Find where the given text appears and provide that cell's center as (x, y) coordinate. 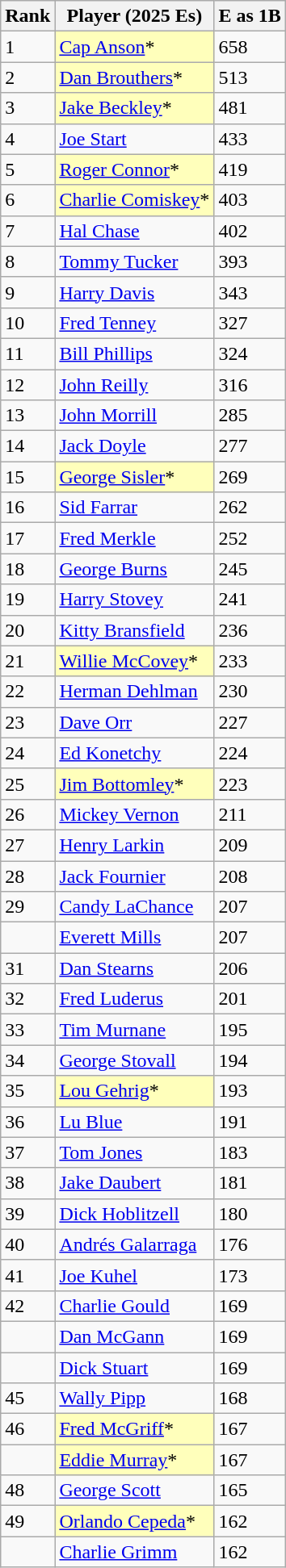
327 (250, 323)
285 (250, 416)
17 (27, 538)
193 (250, 1091)
173 (250, 1275)
324 (250, 353)
Jake Daubert (134, 1183)
24 (27, 753)
31 (27, 968)
Jack Fournier (134, 876)
206 (250, 968)
252 (250, 538)
Roger Connor* (134, 169)
27 (27, 845)
10 (27, 323)
34 (27, 1060)
Fred McGriff* (134, 1429)
Rank (27, 16)
403 (250, 200)
48 (27, 1491)
Hal Chase (134, 231)
Ed Konetchy (134, 753)
236 (250, 630)
168 (250, 1399)
2 (27, 77)
37 (27, 1152)
211 (250, 814)
29 (27, 907)
George Stovall (134, 1060)
Lu Blue (134, 1122)
176 (250, 1244)
Joe Kuhel (134, 1275)
191 (250, 1122)
227 (250, 722)
Harry Davis (134, 292)
33 (27, 1030)
316 (250, 385)
277 (250, 446)
Lou Gehrig* (134, 1091)
5 (27, 169)
513 (250, 77)
Everett Mills (134, 938)
12 (27, 385)
233 (250, 661)
Charlie Grimm (134, 1552)
7 (27, 231)
433 (250, 139)
165 (250, 1491)
269 (250, 477)
18 (27, 569)
Kitty Bransfield (134, 630)
32 (27, 999)
195 (250, 1030)
343 (250, 292)
41 (27, 1275)
Tom Jones (134, 1152)
Dan McGann (134, 1336)
Mickey Vernon (134, 814)
180 (250, 1214)
Cap Anson* (134, 47)
Dick Stuart (134, 1368)
Fred Luderus (134, 999)
11 (27, 353)
John Reilly (134, 385)
20 (27, 630)
49 (27, 1521)
Dan Brouthers* (134, 77)
393 (250, 261)
Eddie Murray* (134, 1460)
Herman Dehlman (134, 692)
Dick Hoblitzell (134, 1214)
402 (250, 231)
223 (250, 784)
209 (250, 845)
658 (250, 47)
224 (250, 753)
Charlie Gould (134, 1306)
8 (27, 261)
183 (250, 1152)
Jack Doyle (134, 446)
Henry Larkin (134, 845)
1 (27, 47)
16 (27, 508)
208 (250, 876)
45 (27, 1399)
George Burns (134, 569)
36 (27, 1122)
Tim Murnane (134, 1030)
Harry Stovey (134, 600)
42 (27, 1306)
Tommy Tucker (134, 261)
George Scott (134, 1491)
Andrés Galarraga (134, 1244)
40 (27, 1244)
245 (250, 569)
Jim Bottomley* (134, 784)
Dave Orr (134, 722)
6 (27, 200)
194 (250, 1060)
481 (250, 108)
39 (27, 1214)
46 (27, 1429)
13 (27, 416)
9 (27, 292)
262 (250, 508)
Jake Beckley* (134, 108)
19 (27, 600)
E as 1B (250, 16)
28 (27, 876)
419 (250, 169)
Orlando Cepeda* (134, 1521)
14 (27, 446)
Willie McCovey* (134, 661)
21 (27, 661)
26 (27, 814)
Fred Merkle (134, 538)
Joe Start (134, 139)
Candy LaChance (134, 907)
Fred Tenney (134, 323)
38 (27, 1183)
201 (250, 999)
241 (250, 600)
4 (27, 139)
23 (27, 722)
George Sisler* (134, 477)
Bill Phillips (134, 353)
230 (250, 692)
181 (250, 1183)
15 (27, 477)
Sid Farrar (134, 508)
35 (27, 1091)
22 (27, 692)
Player (2025 Es) (134, 16)
25 (27, 784)
Wally Pipp (134, 1399)
Dan Stearns (134, 968)
John Morrill (134, 416)
Charlie Comiskey* (134, 200)
3 (27, 108)
